From the cell containing the given text, extract its center point as [X, Y] coordinate. 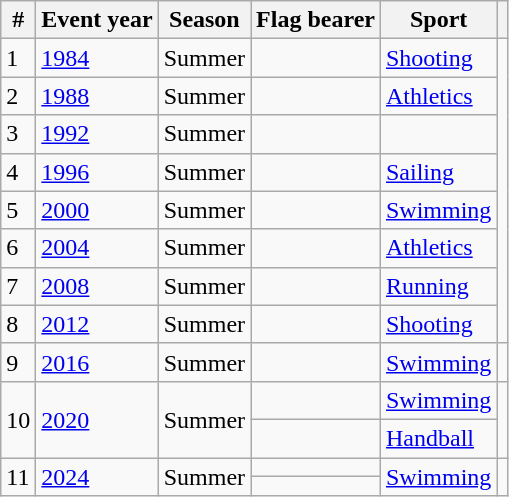
2016 [97, 362]
2012 [97, 324]
2008 [97, 286]
Handball [438, 438]
Sailing [438, 172]
2024 [97, 477]
Flag bearer [316, 20]
7 [18, 286]
Sport [438, 20]
# [18, 20]
2 [18, 96]
2000 [97, 210]
10 [18, 419]
1984 [97, 58]
2020 [97, 419]
6 [18, 248]
9 [18, 362]
1996 [97, 172]
3 [18, 134]
8 [18, 324]
Event year [97, 20]
Running [438, 286]
1992 [97, 134]
4 [18, 172]
2004 [97, 248]
Season [204, 20]
1 [18, 58]
1988 [97, 96]
11 [18, 477]
5 [18, 210]
